Locate the cell with the specified text and output its [X, Y] center coordinate. 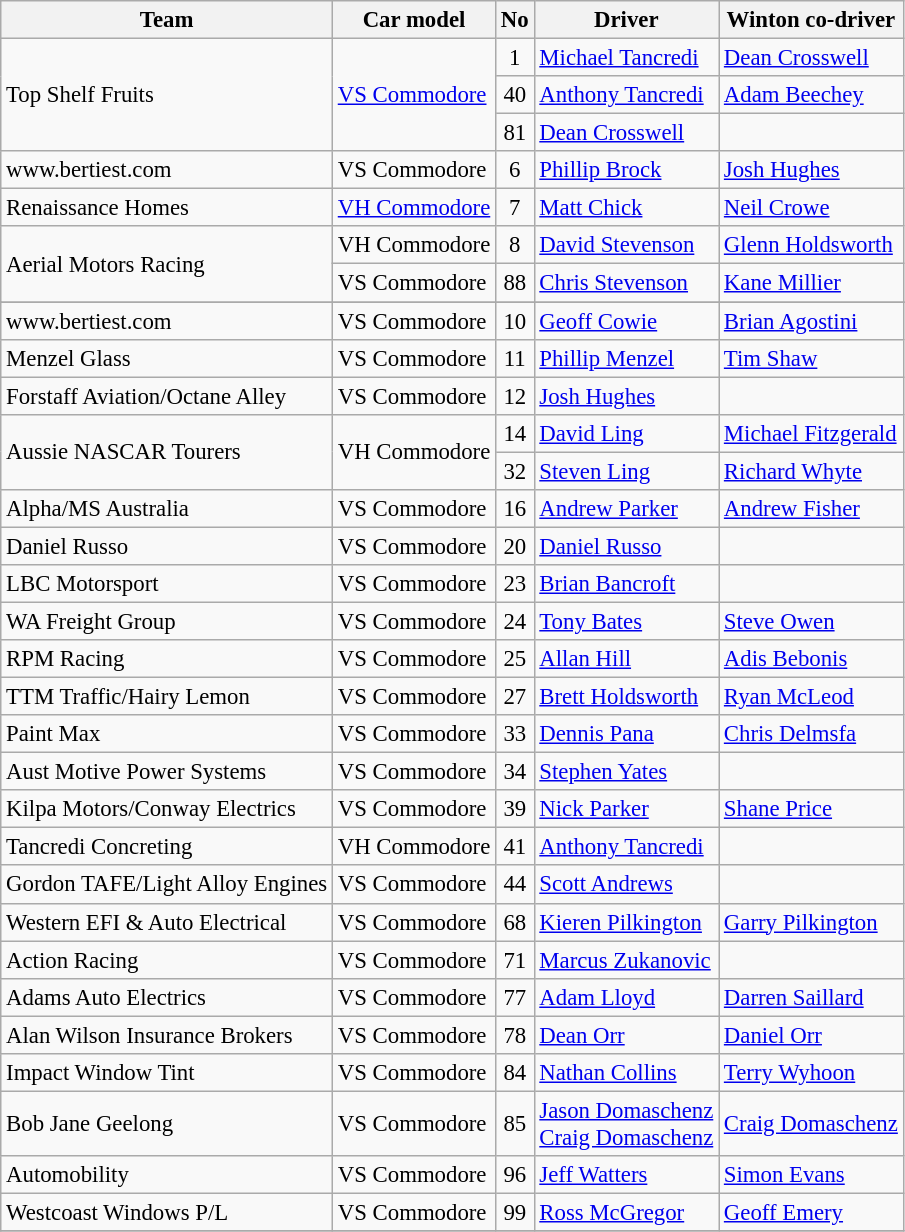
Ross McGregor [626, 1212]
Dennis Pana [626, 734]
Kane Millier [812, 283]
Garry Pilkington [812, 922]
Jeff Watters [626, 1175]
84 [515, 1073]
Aust Motive Power Systems [167, 772]
99 [515, 1212]
Darren Saillard [812, 997]
Adam Beechey [812, 95]
David Stevenson [626, 245]
Glenn Holdsworth [812, 245]
Tancredi Concreting [167, 847]
Alpha/MS Australia [167, 509]
71 [515, 960]
23 [515, 584]
39 [515, 809]
Aerial Motors Racing [167, 264]
33 [515, 734]
Richard Whyte [812, 471]
Winton co-driver [812, 20]
WA Freight Group [167, 621]
41 [515, 847]
Team [167, 20]
Brett Holdsworth [626, 697]
Matt Chick [626, 208]
68 [515, 922]
Action Racing [167, 960]
Menzel Glass [167, 358]
Geoff Cowie [626, 321]
Stephen Yates [626, 772]
Brian Bancroft [626, 584]
Andrew Fisher [812, 509]
1 [515, 58]
11 [515, 358]
Simon Evans [812, 1175]
7 [515, 208]
Dean Orr [626, 1035]
Automobility [167, 1175]
16 [515, 509]
34 [515, 772]
Western EFI & Auto Electrical [167, 922]
Gordon TAFE/Light Alloy Engines [167, 885]
Chris Stevenson [626, 283]
Steven Ling [626, 471]
25 [515, 659]
LBC Motorsport [167, 584]
Chris Delmsfa [812, 734]
Michael Fitzgerald [812, 433]
Paint Max [167, 734]
10 [515, 321]
Driver [626, 20]
Scott Andrews [626, 885]
8 [515, 245]
Adams Auto Electrics [167, 997]
85 [515, 1124]
12 [515, 396]
40 [515, 95]
No [515, 20]
Michael Tancredi [626, 58]
Tim Shaw [812, 358]
96 [515, 1175]
Marcus Zukanovic [626, 960]
Daniel Orr [812, 1035]
Nathan Collins [626, 1073]
78 [515, 1035]
Bob Jane Geelong [167, 1124]
Neil Crowe [812, 208]
Adis Bebonis [812, 659]
Alan Wilson Insurance Brokers [167, 1035]
81 [515, 133]
Renaissance Homes [167, 208]
Brian Agostini [812, 321]
Allan Hill [626, 659]
27 [515, 697]
Adam Lloyd [626, 997]
Ryan McLeod [812, 697]
Phillip Brock [626, 170]
Phillip Menzel [626, 358]
Terry Wyhoon [812, 1073]
Forstaff Aviation/Octane Alley [167, 396]
Tony Bates [626, 621]
14 [515, 433]
24 [515, 621]
44 [515, 885]
TTM Traffic/Hairy Lemon [167, 697]
Car model [414, 20]
77 [515, 997]
Nick Parker [626, 809]
32 [515, 471]
Steve Owen [812, 621]
6 [515, 170]
88 [515, 283]
Impact Window Tint [167, 1073]
Top Shelf Fruits [167, 96]
RPM Racing [167, 659]
Jason Domaschenz Craig Domaschenz [626, 1124]
Kieren Pilkington [626, 922]
Geoff Emery [812, 1212]
Shane Price [812, 809]
Andrew Parker [626, 509]
David Ling [626, 433]
20 [515, 546]
Westcoast Windows P/L [167, 1212]
Kilpa Motors/Conway Electrics [167, 809]
Craig Domaschenz [812, 1124]
Aussie NASCAR Tourers [167, 452]
